Scan for the cell matching the given text and deliver its (x, y) coordinate at center. 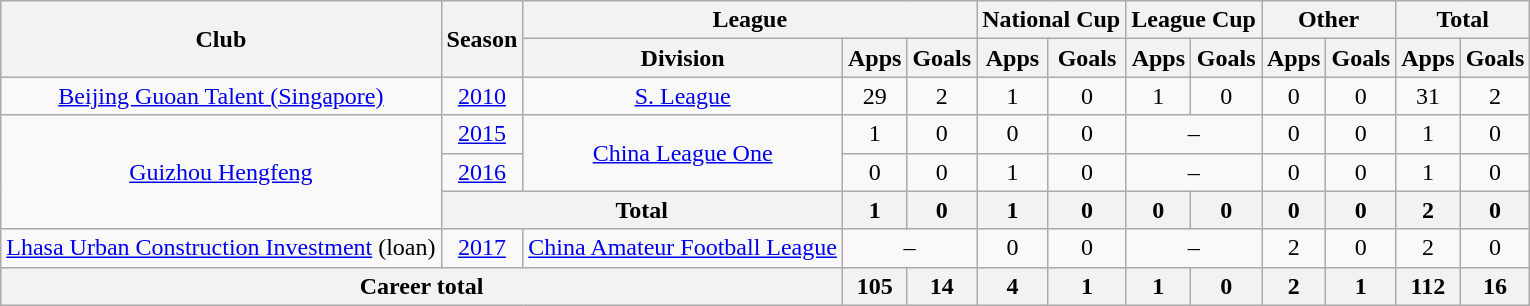
14 (942, 286)
Guizhou Hengfeng (221, 172)
S. League (683, 96)
Career total (422, 286)
2016 (482, 172)
Season (482, 39)
4 (1013, 286)
16 (1495, 286)
2017 (482, 248)
2010 (482, 96)
2015 (482, 134)
31 (1428, 96)
Division (683, 58)
105 (874, 286)
League (750, 20)
China League One (683, 153)
National Cup (1052, 20)
Other (1329, 20)
29 (874, 96)
League Cup (1194, 20)
Club (221, 39)
Beijing Guoan Talent (Singapore) (221, 96)
Lhasa Urban Construction Investment (loan) (221, 248)
China Amateur Football League (683, 248)
112 (1428, 286)
